From the cell containing the given text, extract its center point as (x, y) coordinate. 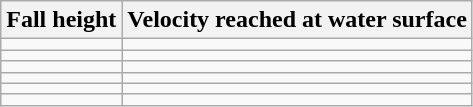
Velocity reached at water surface (298, 20)
Fall height (62, 20)
